Locate the cell with the specified text and output its (x, y) center coordinate. 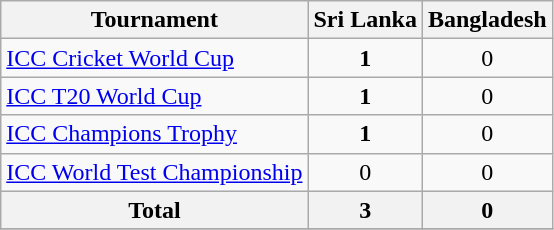
ICC Champions Trophy (154, 134)
ICC World Test Championship (154, 172)
Bangladesh (487, 20)
3 (365, 210)
Total (154, 210)
Sri Lanka (365, 20)
ICC T20 World Cup (154, 96)
ICC Cricket World Cup (154, 58)
Tournament (154, 20)
